Locate the cell with the specified text and output its (X, Y) center coordinate. 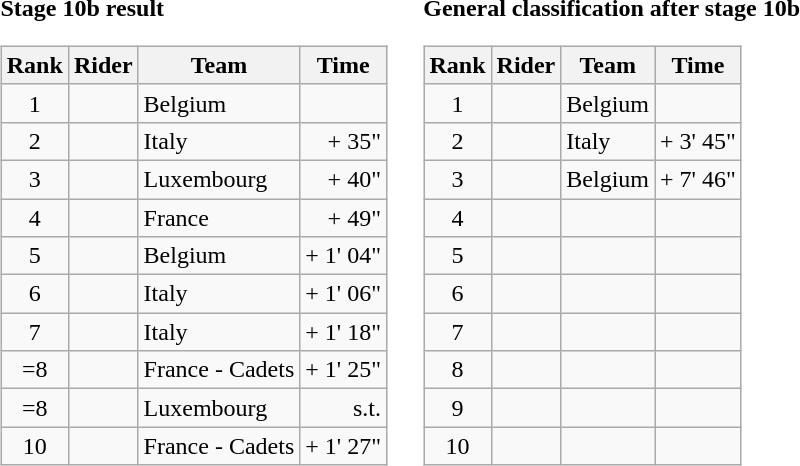
+ 1' 04" (344, 256)
+ 1' 25" (344, 370)
+ 1' 18" (344, 332)
+ 3' 45" (698, 141)
+ 1' 27" (344, 446)
+ 7' 46" (698, 179)
s.t. (344, 408)
+ 40" (344, 179)
8 (458, 370)
9 (458, 408)
+ 49" (344, 217)
+ 1' 06" (344, 294)
France (219, 217)
+ 35" (344, 141)
